Return the (x, y) coordinate for the center point of the cell that contains the specified text.  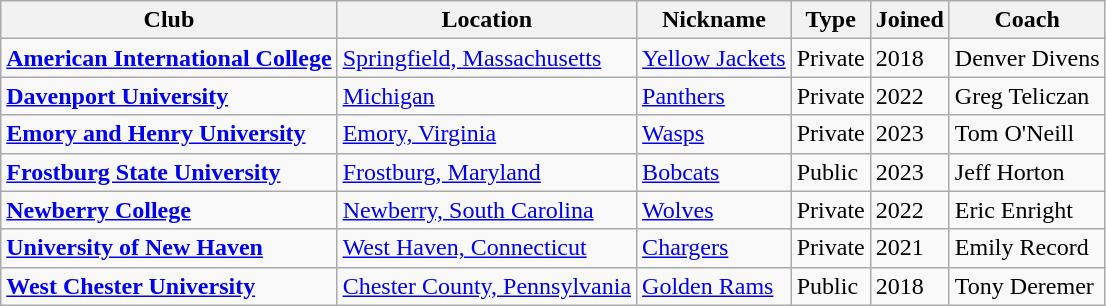
Golden Rams (714, 286)
Jeff Horton (1027, 172)
Frostburg State University (169, 172)
University of New Haven (169, 248)
Springfield, Massachusetts (486, 58)
Davenport University (169, 96)
West Haven, Connecticut (486, 248)
Chargers (714, 248)
Coach (1027, 20)
Michigan (486, 96)
Emory, Virginia (486, 134)
Wolves (714, 210)
Newberry, South Carolina (486, 210)
Newberry College (169, 210)
Emily Record (1027, 248)
Panthers (714, 96)
2021 (910, 248)
Type (830, 20)
West Chester University (169, 286)
Bobcats (714, 172)
Tony Deremer (1027, 286)
Frostburg, Maryland (486, 172)
Yellow Jackets (714, 58)
Greg Teliczan (1027, 96)
Denver Divens (1027, 58)
Joined (910, 20)
Chester County, Pennsylvania (486, 286)
Wasps (714, 134)
Emory and Henry University (169, 134)
Tom O'Neill (1027, 134)
Location (486, 20)
American International College (169, 58)
Nickname (714, 20)
Club (169, 20)
Eric Enright (1027, 210)
